Return the (x, y) coordinate for the center point of the cell that contains the specified text.  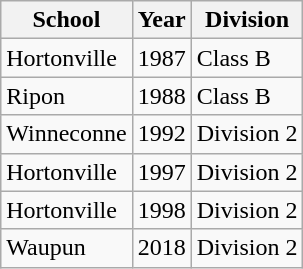
1992 (162, 134)
1998 (162, 210)
School (66, 20)
Winneconne (66, 134)
1987 (162, 58)
Waupun (66, 248)
2018 (162, 248)
1997 (162, 172)
Ripon (66, 96)
Division (247, 20)
1988 (162, 96)
Year (162, 20)
